From the cell containing the given text, extract its center point as (x, y) coordinate. 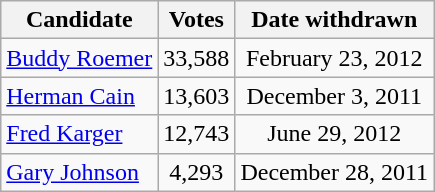
Buddy Roemer (80, 58)
December 3, 2011 (334, 96)
Candidate (80, 20)
13,603 (196, 96)
Date withdrawn (334, 20)
Votes (196, 20)
Gary Johnson (80, 172)
12,743 (196, 134)
December 28, 2011 (334, 172)
Fred Karger (80, 134)
Herman Cain (80, 96)
February 23, 2012 (334, 58)
33,588 (196, 58)
4,293 (196, 172)
June 29, 2012 (334, 134)
